Scan for the cell matching the given text and deliver its [x, y] coordinate at center. 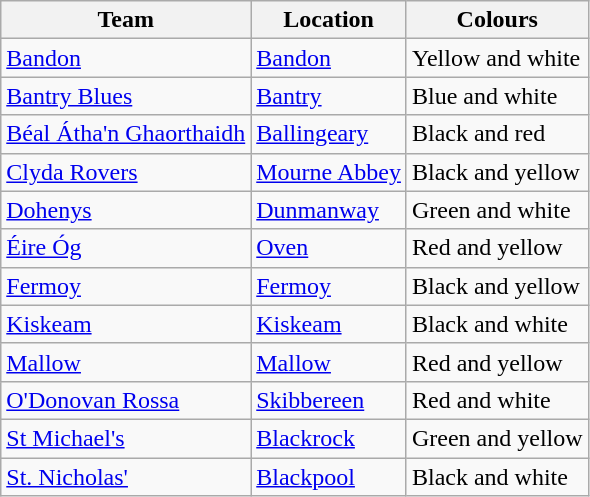
Black and red [497, 134]
Team [126, 20]
O'Donovan Rossa [126, 400]
Blackpool [329, 477]
St. Nicholas' [126, 477]
Colours [497, 20]
Blackrock [329, 438]
Béal Átha'n Ghaorthaidh [126, 134]
Skibbereen [329, 400]
Dunmanway [329, 210]
Red and white [497, 400]
Green and yellow [497, 438]
Clyda Rovers [126, 172]
Bantry Blues [126, 96]
Oven [329, 248]
Dohenys [126, 210]
Blue and white [497, 96]
Yellow and white [497, 58]
Mourne Abbey [329, 172]
Location [329, 20]
Green and white [497, 210]
St Michael's [126, 438]
Bantry [329, 96]
Éire Óg [126, 248]
Ballingeary [329, 134]
